Return the [X, Y] coordinate for the center point of the cell that contains the specified text.  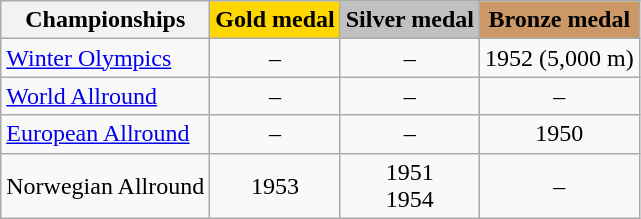
1953 [275, 186]
Championships [106, 20]
European Allround [106, 134]
Bronze medal [559, 20]
Winter Olympics [106, 58]
1952 (5,000 m) [559, 58]
World Allround [106, 96]
Gold medal [275, 20]
Silver medal [410, 20]
1951 1954 [410, 186]
1950 [559, 134]
Norwegian Allround [106, 186]
